Find where the given text appears and provide that cell's center as [x, y] coordinate. 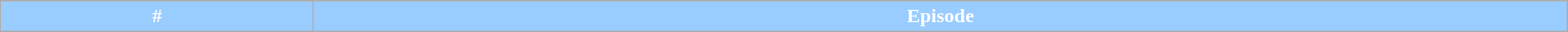
Episode [940, 16]
# [157, 16]
